Provide the (x, y) coordinate of the cell's center where the given text is located.  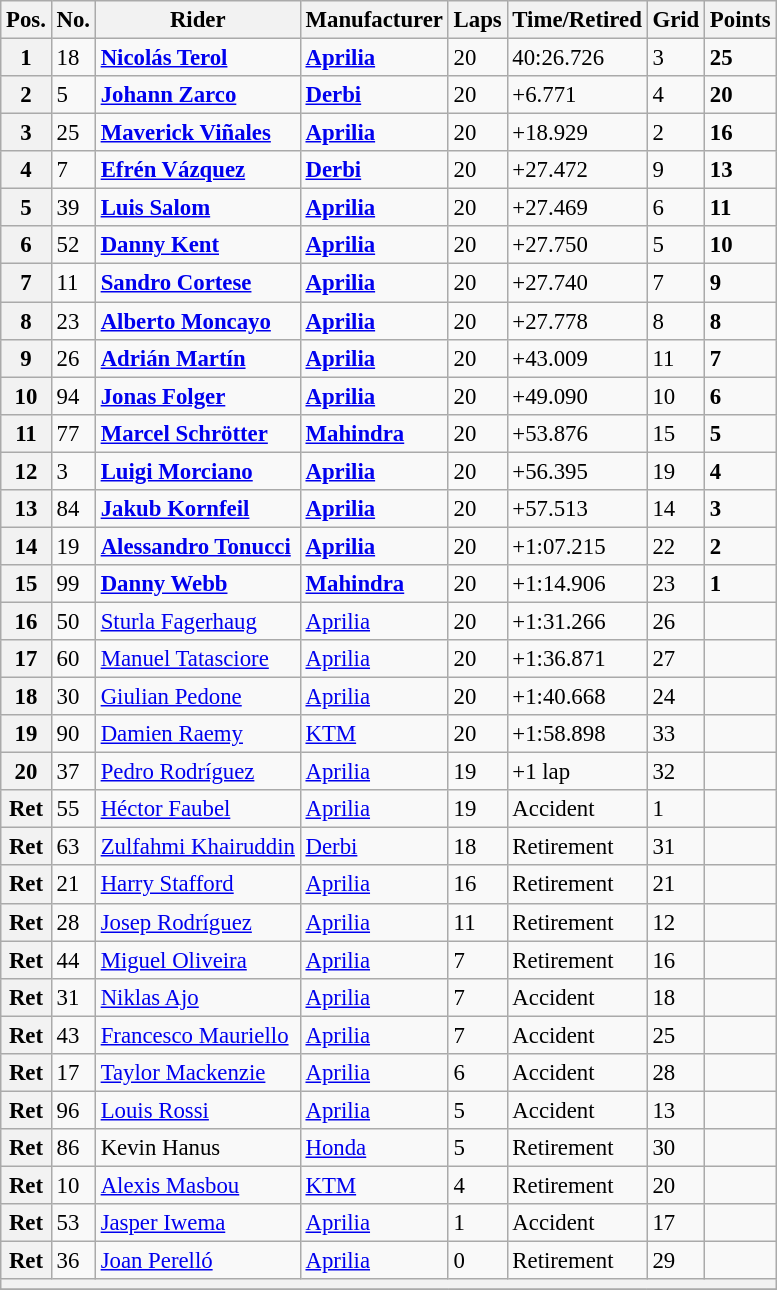
Louis Rossi (198, 1110)
60 (73, 659)
Harry Stafford (198, 885)
+1:14.906 (577, 584)
39 (73, 208)
94 (73, 396)
Héctor Faubel (198, 809)
+1:31.266 (577, 621)
Efrén Vázquez (198, 170)
53 (73, 1223)
55 (73, 809)
29 (676, 1261)
Joan Perelló (198, 1261)
+1 lap (577, 772)
Marcel Schrötter (198, 433)
63 (73, 847)
Sandro Cortese (198, 283)
Taylor Mackenzie (198, 1073)
Miguel Oliveira (198, 960)
Alexis Masbou (198, 1185)
37 (73, 772)
77 (73, 433)
Alberto Moncayo (198, 321)
Laps (478, 20)
+27.740 (577, 283)
Luis Salom (198, 208)
Jasper Iwema (198, 1223)
Johann Zarco (198, 95)
Francesco Mauriello (198, 1035)
84 (73, 509)
40:26.726 (577, 58)
Grid (676, 20)
Sturla Fagerhaug (198, 621)
Points (740, 20)
33 (676, 734)
Danny Kent (198, 245)
27 (676, 659)
Pedro Rodríguez (198, 772)
Honda (374, 1148)
+57.513 (577, 509)
Manuel Tatasciore (198, 659)
+6.771 (577, 95)
Zulfahmi Khairuddin (198, 847)
96 (73, 1110)
Pos. (26, 20)
Niklas Ajo (198, 997)
+1:40.668 (577, 697)
36 (73, 1261)
+27.778 (577, 321)
Time/Retired (577, 20)
24 (676, 697)
90 (73, 734)
No. (73, 20)
Manufacturer (374, 20)
86 (73, 1148)
+27.472 (577, 170)
Giulian Pedone (198, 697)
Josep Rodríguez (198, 922)
Nicolás Terol (198, 58)
+1:58.898 (577, 734)
+43.009 (577, 358)
32 (676, 772)
43 (73, 1035)
+18.929 (577, 133)
Jakub Kornfeil (198, 509)
22 (676, 546)
Luigi Morciano (198, 471)
Damien Raemy (198, 734)
Adrián Martín (198, 358)
+53.876 (577, 433)
+49.090 (577, 396)
+56.395 (577, 471)
52 (73, 245)
Maverick Viñales (198, 133)
99 (73, 584)
Kevin Hanus (198, 1148)
Alessandro Tonucci (198, 546)
44 (73, 960)
+1:07.215 (577, 546)
+27.750 (577, 245)
0 (478, 1261)
50 (73, 621)
Rider (198, 20)
+27.469 (577, 208)
+1:36.871 (577, 659)
Jonas Folger (198, 396)
Danny Webb (198, 584)
